Return [x, y] of the center of cell containing provided text 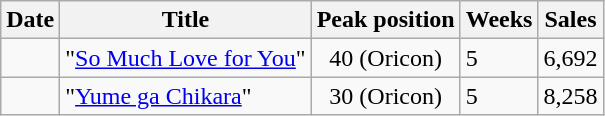
30 (Oricon) [386, 96]
"So Much Love for You" [186, 58]
Weeks [499, 20]
8,258 [570, 96]
"Yume ga Chikara" [186, 96]
6,692 [570, 58]
Sales [570, 20]
Peak position [386, 20]
Title [186, 20]
Date [30, 20]
40 (Oricon) [386, 58]
